Extract the (x, y) coordinate from the center of the cell holding the provided text.  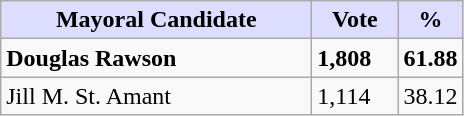
% (430, 20)
61.88 (430, 58)
Jill M. St. Amant (156, 96)
38.12 (430, 96)
Vote (355, 20)
Mayoral Candidate (156, 20)
1,114 (355, 96)
Douglas Rawson (156, 58)
1,808 (355, 58)
